Determine the [x, y] coordinate at the center of the cell enclosing the given text.  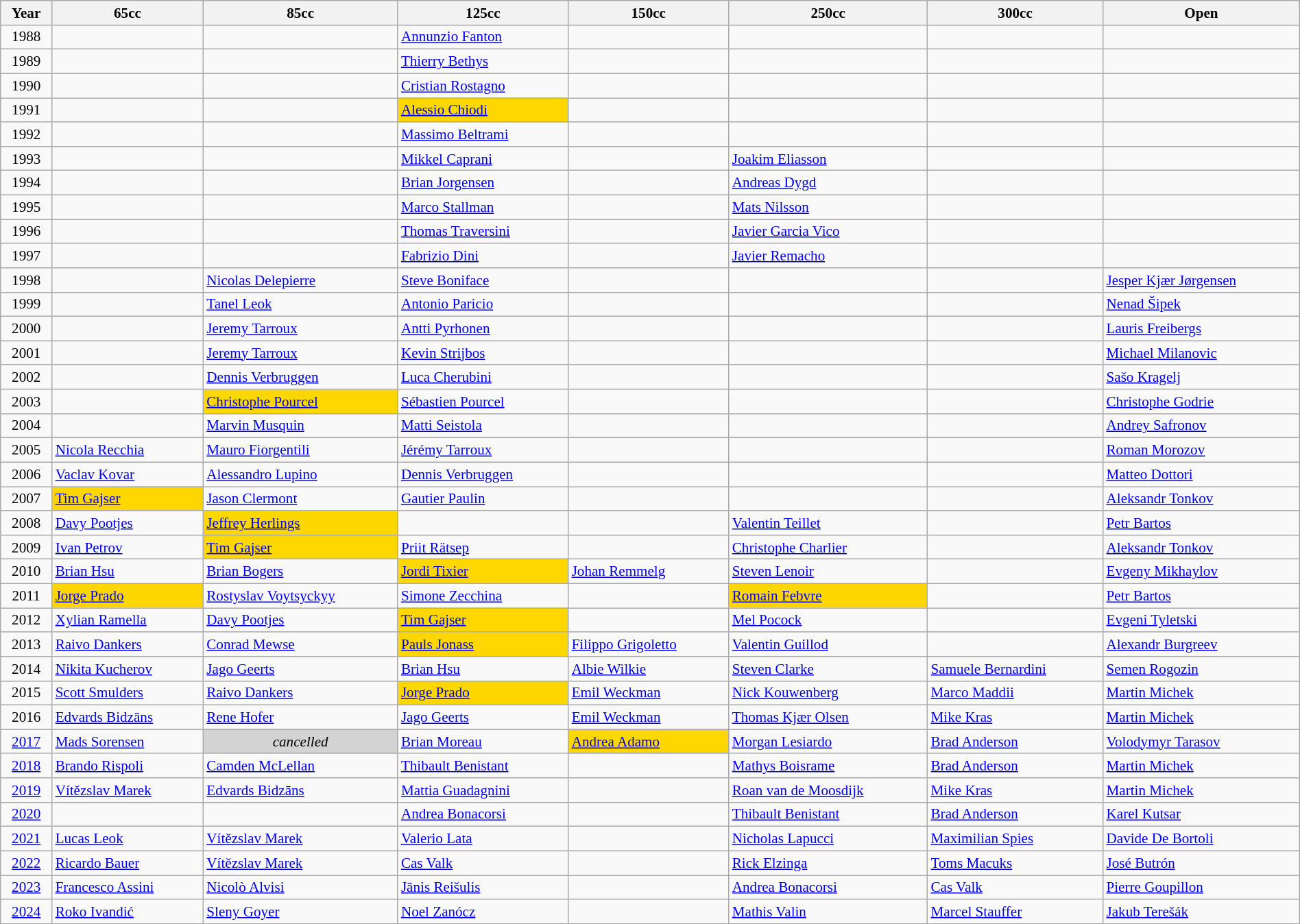
Brian Bogers [300, 572]
Mads Sorensen [128, 742]
Mathys Boisrame [828, 765]
Vaclav Kovar [128, 474]
Camden McLellan [300, 765]
Roman Morozov [1201, 450]
Jānis Reišulis [483, 887]
2005 [26, 450]
Semen Rogozin [1201, 669]
1996 [26, 232]
2004 [26, 425]
2021 [26, 839]
Jordi Tixier [483, 572]
Nenad Šipek [1201, 304]
Matti Seistola [483, 425]
65cc [128, 12]
125cc [483, 12]
Rene Hofer [300, 717]
Sébastien Pourcel [483, 402]
Steven Clarke [828, 669]
2016 [26, 717]
Albie Wilkie [649, 669]
Roan van de Moosdijk [828, 790]
Massimo Beltrami [483, 134]
José Butrón [1201, 862]
Nicholas Lapucci [828, 839]
2024 [26, 912]
300cc [1015, 12]
Joakim Eliasson [828, 158]
Priit Rätsep [483, 547]
Antonio Paricio [483, 304]
1995 [26, 207]
Jérémy Tarroux [483, 450]
1992 [26, 134]
Pierre Goupillon [1201, 887]
Andrea Adamo [649, 742]
Alessandro Lupino [300, 474]
Brian Jorgensen [483, 182]
Thomas Kjær Olsen [828, 717]
Christophe Godrie [1201, 402]
Valentin Guillod [828, 644]
Evgeni Tyletski [1201, 620]
Christophe Charlier [828, 547]
Mathis Valin [828, 912]
Marco Maddii [1015, 692]
Andreas Dygd [828, 182]
Gautier Paulin [483, 499]
Mats Nilsson [828, 207]
1997 [26, 255]
Jesper Kjær Jørgensen [1201, 280]
Christophe Pourcel [300, 402]
1988 [26, 37]
Kevin Strijbos [483, 352]
Valentin Teillet [828, 522]
Johan Remmelg [649, 572]
Luca Cherubini [483, 377]
Marcel Stauffer [1015, 912]
Javier Remacho [828, 255]
Noel Zanócz [483, 912]
Steven Lenoir [828, 572]
Maximilian Spies [1015, 839]
Filippo Grigoletto [649, 644]
Matteo Dottori [1201, 474]
2019 [26, 790]
Nicola Recchia [128, 450]
Mel Pocock [828, 620]
2012 [26, 620]
2002 [26, 377]
Nick Kouwenberg [828, 692]
Alexandr Burgreev [1201, 644]
1999 [26, 304]
2014 [26, 669]
Simone Zecchina [483, 595]
2006 [26, 474]
Antti Pyrhonen [483, 329]
Nicolas Delepierre [300, 280]
Tanel Leok [300, 304]
Volodymyr Tarasov [1201, 742]
Evgeny Mikhaylov [1201, 572]
Ricardo Bauer [128, 862]
Davide De Bortoli [1201, 839]
1993 [26, 158]
Cristian Rostagno [483, 85]
Morgan Lesiardo [828, 742]
150cc [649, 12]
Andrey Safronov [1201, 425]
Conrad Mewse [300, 644]
Fabrizio Dini [483, 255]
Scott Smulders [128, 692]
Samuele Bernardini [1015, 669]
Jason Clermont [300, 499]
2013 [26, 644]
2009 [26, 547]
1990 [26, 85]
Michael Milanovic [1201, 352]
Steve Boniface [483, 280]
Alessio Chiodi [483, 110]
Year [26, 12]
Rick Elzinga [828, 862]
2000 [26, 329]
Brando Rispoli [128, 765]
2017 [26, 742]
1991 [26, 110]
Open [1201, 12]
2015 [26, 692]
Jakub Terešák [1201, 912]
Xylian Ramella [128, 620]
2020 [26, 814]
Pauls Jonass [483, 644]
Mauro Fiorgentili [300, 450]
1989 [26, 62]
2010 [26, 572]
Brian Moreau [483, 742]
Javier Garcia Vico [828, 232]
85cc [300, 12]
2007 [26, 499]
1998 [26, 280]
2008 [26, 522]
cancelled [300, 742]
Mikkel Caprani [483, 158]
1994 [26, 182]
250cc [828, 12]
Lucas Leok [128, 839]
Rostyslav Voytsyckyy [300, 595]
Lauris Freibergs [1201, 329]
Mattia Guadagnini [483, 790]
Romain Febvre [828, 595]
Valerio Lata [483, 839]
Ivan Petrov [128, 547]
2011 [26, 595]
Nicolò Alvisi [300, 887]
Francesco Assini [128, 887]
2023 [26, 887]
Jeffrey Herlings [300, 522]
Nikita Kucherov [128, 669]
2022 [26, 862]
Roko Ivandić [128, 912]
2018 [26, 765]
2001 [26, 352]
Toms Macuks [1015, 862]
2003 [26, 402]
Sašo Kragelj [1201, 377]
Karel Kutsar [1201, 814]
Marco Stallman [483, 207]
Annunzio Fanton [483, 37]
Sleny Goyer [300, 912]
Marvin Musquin [300, 425]
Thomas Traversini [483, 232]
Thierry Bethys [483, 62]
